Search for the cell housing the specified text and yield its (x, y) center coordinate. 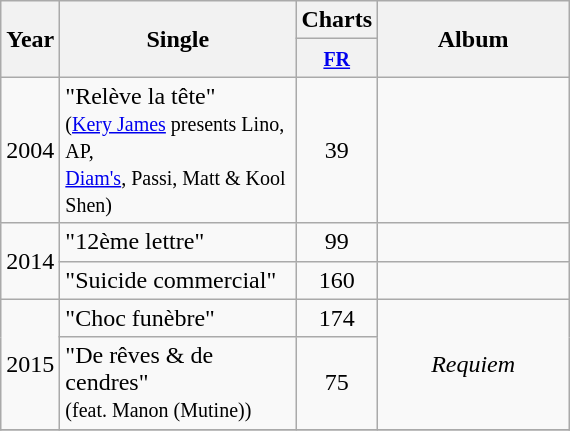
2015 (30, 364)
160 (337, 280)
Year (30, 39)
"12ème lettre" (178, 242)
FR (337, 58)
Single (178, 39)
2004 (30, 150)
75 (337, 383)
39 (337, 150)
Album (474, 39)
"Suicide commercial" (178, 280)
174 (337, 318)
"De rêves & de cendres"(feat. Manon (Mutine)) (178, 383)
Requiem (474, 364)
2014 (30, 261)
Charts (337, 20)
"Relève la tête" (Kery James presents Lino, AP, Diam's, Passi, Matt & Kool Shen) (178, 150)
99 (337, 242)
"Choc funèbre" (178, 318)
